Search for the cell housing the specified text and yield its [x, y] center coordinate. 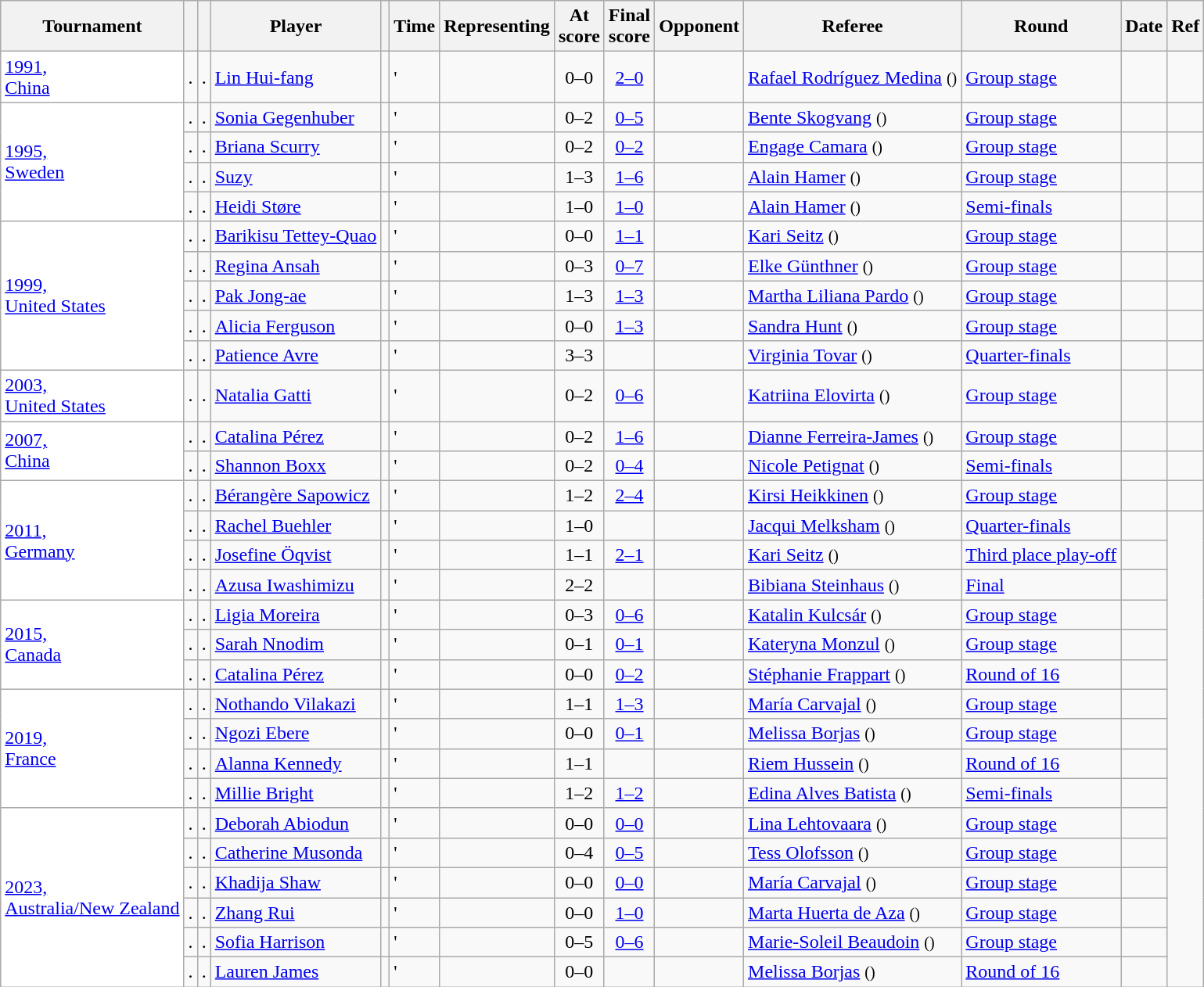
2003,United States [92, 396]
Katriina Elovirta () [853, 396]
Sonia Gegenhuber [296, 117]
Riem Hussein () [853, 763]
Khadija Shaw [296, 882]
Bente Skogvang () [853, 117]
Nicole Petignat () [853, 466]
Barikisu Tettey-Quao [296, 236]
Referee [853, 27]
1999,United States [92, 296]
Third place play-off [1041, 555]
Date [1144, 27]
Deborah Abiodun [296, 823]
Natalia Gatti [296, 396]
Catherine Musonda [296, 852]
Opponent [699, 27]
Tournament [92, 27]
Lina Lehtovaara () [853, 823]
Player [296, 27]
Bibiana Steinhaus () [853, 585]
Ngozi Ebere [296, 734]
Katalin Kulcsár () [853, 615]
Shannon Boxx [296, 466]
Tess Olofsson () [853, 852]
Pak Jong-ae [296, 296]
Ligia Moreira [296, 615]
Elke Günthner () [853, 266]
2011,Germany [92, 540]
Jacqui Melksham () [853, 526]
Marta Huerta de Aza () [853, 913]
2007,China [92, 450]
Marie-Soleil Beaudoin () [853, 942]
1995,Sweden [92, 162]
Stéphanie Frappart () [853, 674]
2–0 [629, 77]
1991,China [92, 77]
0–7 [629, 266]
Josefine Öqvist [296, 555]
At score [579, 27]
Rafael Rodríguez Medina () [853, 77]
2–4 [629, 496]
Representing [498, 27]
Zhang Rui [296, 913]
2–1 [629, 555]
Engage Camara () [853, 147]
Alanna Kennedy [296, 763]
3–3 [579, 355]
Martha Liliana Pardo () [853, 296]
2019,France [92, 748]
Virginia Tovar () [853, 355]
2023,Australia/New Zealand [92, 897]
Final [1041, 585]
Ref [1186, 27]
Lin Hui-fang [296, 77]
Edina Alves Batista () [853, 793]
2015,Canada [92, 644]
Sofia Harrison [296, 942]
Suzy [296, 177]
Kirsi Heikkinen () [853, 496]
Heidi Støre [296, 206]
Time [415, 27]
2–2 [579, 585]
Bérangère Sapowicz [296, 496]
Regina Ansah [296, 266]
Patience Avre [296, 355]
Lauren James [296, 972]
Azusa Iwashimizu [296, 585]
Round [1041, 27]
Sarah Nnodim [296, 644]
Final score [629, 27]
Sandra Hunt () [853, 325]
Alicia Ferguson [296, 325]
Nothando Vilakazi [296, 704]
Kateryna Monzul () [853, 644]
Millie Bright [296, 793]
Dianne Ferreira-James () [853, 436]
Rachel Buehler [296, 526]
Briana Scurry [296, 147]
